Return (x, y) of the center of cell containing provided text 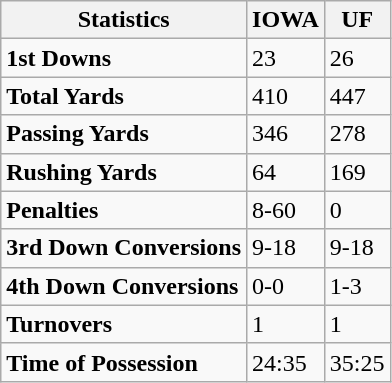
410 (286, 96)
Passing Yards (124, 134)
169 (357, 172)
Turnovers (124, 324)
24:35 (286, 362)
0 (357, 210)
IOWA (286, 20)
8-60 (286, 210)
Statistics (124, 20)
64 (286, 172)
UF (357, 20)
1-3 (357, 286)
4th Down Conversions (124, 286)
35:25 (357, 362)
447 (357, 96)
Rushing Yards (124, 172)
346 (286, 134)
Total Yards (124, 96)
278 (357, 134)
26 (357, 58)
Time of Possession (124, 362)
1st Downs (124, 58)
Penalties (124, 210)
0-0 (286, 286)
3rd Down Conversions (124, 248)
23 (286, 58)
